Output the (X, Y) coordinate of the center of the cell containing the given text.  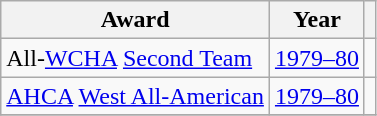
All-WCHA Second Team (136, 58)
Award (136, 20)
Year (316, 20)
AHCA West All-American (136, 96)
